Return the [X, Y] coordinate for the center point of the cell that contains the specified text.  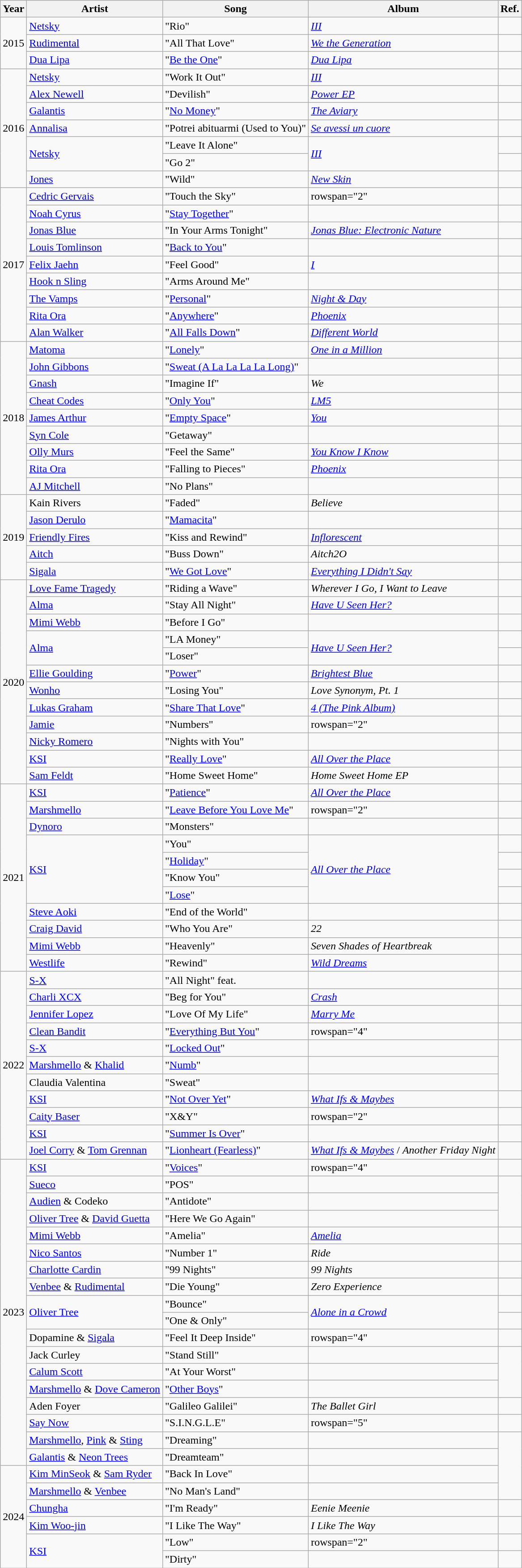
"Arms Around Me" [236, 282]
Westlife [95, 963]
"Antidote" [236, 1201]
"Numbers" [236, 724]
You [403, 418]
"Not Over Yet" [236, 1099]
"Work It Out" [236, 77]
Chungha [95, 1508]
Ride [403, 1252]
2022 [13, 1065]
2019 [13, 537]
Lukas Graham [95, 707]
"Home Sweet Home" [236, 776]
99 Nights [403, 1269]
"Holiday" [236, 861]
"Riding a Wave" [236, 588]
Marshmello & Khalid [95, 1065]
Oliver Tree & David Guetta [95, 1218]
Love Fame Tragedy [95, 588]
"Back In Love" [236, 1474]
Jason Derulo [95, 520]
"Empty Space" [236, 418]
"Rio" [236, 26]
"One & Only" [236, 1321]
"Low" [236, 1542]
"Personal" [236, 299]
Jennifer Lopez [95, 1014]
Jonas Blue [95, 231]
Clean Bandit [95, 1031]
"Feel Good" [236, 265]
What Ifs & Maybes [403, 1099]
Hook n Sling [95, 282]
LM5 [403, 401]
Calum Scott [95, 1372]
22 [403, 929]
Wherever I Go, I Want to Leave [403, 588]
"Love Of My Life" [236, 1014]
Kain Rivers [95, 503]
"Everything But You" [236, 1031]
Song [236, 9]
"Who You Are" [236, 929]
"Faded" [236, 503]
"In Your Arms Tonight" [236, 231]
Cedric Gervais [95, 196]
"Lose" [236, 895]
I Like The Way [403, 1525]
"Locked Out" [236, 1048]
"Getaway" [236, 435]
"Rewind" [236, 963]
2016 [13, 128]
Amelia [403, 1235]
"Summer Is Over" [236, 1133]
"No Plans" [236, 486]
We the Generation [403, 43]
Gnash [95, 384]
Ref. [510, 9]
2017 [13, 264]
Wild Dreams [403, 963]
"Feel It Deep Inside" [236, 1338]
Caity Baser [95, 1116]
"Mamacita" [236, 520]
Olly Murs [95, 452]
"We Got Love" [236, 571]
Marshmello [95, 810]
"Leave It Alone" [236, 145]
Jamie [95, 724]
"Nights with You" [236, 741]
"Go 2" [236, 162]
Friendly Fires [95, 537]
Jack Curley [95, 1355]
Ellie Goulding [95, 673]
Eenie Meenie [403, 1508]
"Galileo Galilei" [236, 1406]
"Potrei abituarmi (Used to You)" [236, 128]
The Aviary [403, 111]
"Stay All Night" [236, 605]
"Anywhere" [236, 316]
Aden Foyer [95, 1406]
"I'm Ready" [236, 1508]
Rudimental [95, 43]
You Know I Know [403, 452]
Dynoro [95, 827]
"99 Nights" [236, 1269]
James Arthur [95, 418]
"Dreaming" [236, 1440]
"Dreamteam" [236, 1457]
Galantis & Neon Trees [95, 1457]
"I Like The Way" [236, 1525]
Artist [95, 9]
"Really Love" [236, 759]
Alan Walker [95, 333]
Cheat Codes [95, 401]
Power EP [403, 94]
What Ifs & Maybes / Another Friday Night [403, 1150]
"Buss Down" [236, 554]
Marshmello, Pink & Sting [95, 1440]
Brightest Blue [403, 673]
"Share That Love" [236, 707]
"Falling to Pieces" [236, 469]
Dopamine & Sigala [95, 1338]
"S.I.N.G.L.E" [236, 1423]
"Monsters" [236, 827]
The Ballet Girl [403, 1406]
"Losing You" [236, 690]
"Know You" [236, 878]
Alone in a Crowd [403, 1312]
rowspan="5" [403, 1423]
Matoma [95, 350]
Say Now [95, 1423]
Craig David [95, 929]
2018 [13, 418]
"Be the One" [236, 60]
"Back to You" [236, 248]
2015 [13, 43]
"Only You" [236, 401]
"Before I Go" [236, 622]
John Gibbons [95, 367]
Marry Me [403, 1014]
"Kiss and Rewind" [236, 537]
Sam Feldt [95, 776]
Wonho [95, 690]
"Sweat" [236, 1082]
Marshmello & Dove Cameron [95, 1389]
"Leave Before You Love Me" [236, 810]
Love Synonym, Pt. 1 [403, 690]
Kim MinSeok & Sam Ryder [95, 1474]
Different World [403, 333]
"X&Y" [236, 1116]
I [403, 265]
One in a Million [403, 350]
Audien & Codeko [95, 1201]
We [403, 384]
Syn Cole [95, 435]
Zero Experience [403, 1286]
"Feel the Same" [236, 452]
"Loser" [236, 656]
2020 [13, 682]
"All That Love" [236, 43]
"All Night" feat. [236, 980]
"LA Money" [236, 639]
Seven Shades of Heartbreak [403, 946]
New Skin [403, 179]
"End of the World" [236, 912]
Marshmello & Venbee [95, 1491]
"Dirty" [236, 1559]
"Beg for You" [236, 997]
Venbee & Rudimental [95, 1286]
"Bounce" [236, 1304]
"Imagine If" [236, 384]
Jonas Blue: Electronic Nature [403, 231]
"No Money" [236, 111]
"Heavenly" [236, 946]
Oliver Tree [95, 1312]
"Other Boys" [236, 1389]
"Sweat (A La La La La Long)" [236, 367]
Nicky Romero [95, 741]
"Die Young" [236, 1286]
"No Man's Land" [236, 1491]
Aitch2O [403, 554]
Jones [95, 179]
AJ Mitchell [95, 486]
Night & Day [403, 299]
Charli XCX [95, 997]
"Devilish" [236, 94]
"Stay Together" [236, 214]
"Number 1" [236, 1252]
"Stand Still" [236, 1355]
Year [13, 9]
Annalisa [95, 128]
"Power" [236, 673]
Noah Cyrus [95, 214]
Sueco [95, 1184]
The Vamps [95, 299]
4 (The Pink Album) [403, 707]
Louis Tomlinson [95, 248]
"Voices" [236, 1167]
Galantis [95, 111]
"At Your Worst" [236, 1372]
Felix Jaehn [95, 265]
Home Sweet Home EP [403, 776]
"POS" [236, 1184]
2023 [13, 1312]
2024 [13, 1517]
"Touch the Sky" [236, 196]
Aitch [95, 554]
Joel Corry & Tom Grennan [95, 1150]
Charlotte Cardin [95, 1269]
Alex Newell [95, 94]
Claudia Valentina [95, 1082]
2021 [13, 878]
"Here We Go Again" [236, 1218]
Believe [403, 503]
Album [403, 9]
Inflorescent [403, 537]
"Lonely" [236, 350]
"All Falls Down" [236, 333]
"Numb" [236, 1065]
Steve Aoki [95, 912]
Se avessi un cuore [403, 128]
Kim Woo-jin [95, 1525]
"Wild" [236, 179]
Sigala [95, 571]
"Patience" [236, 793]
Everything I Didn't Say [403, 571]
"Lionheart (Fearless)" [236, 1150]
"Amelia" [236, 1235]
Nico Santos [95, 1252]
Crash [403, 997]
"You" [236, 844]
